Return (X, Y) of the center of cell containing provided text 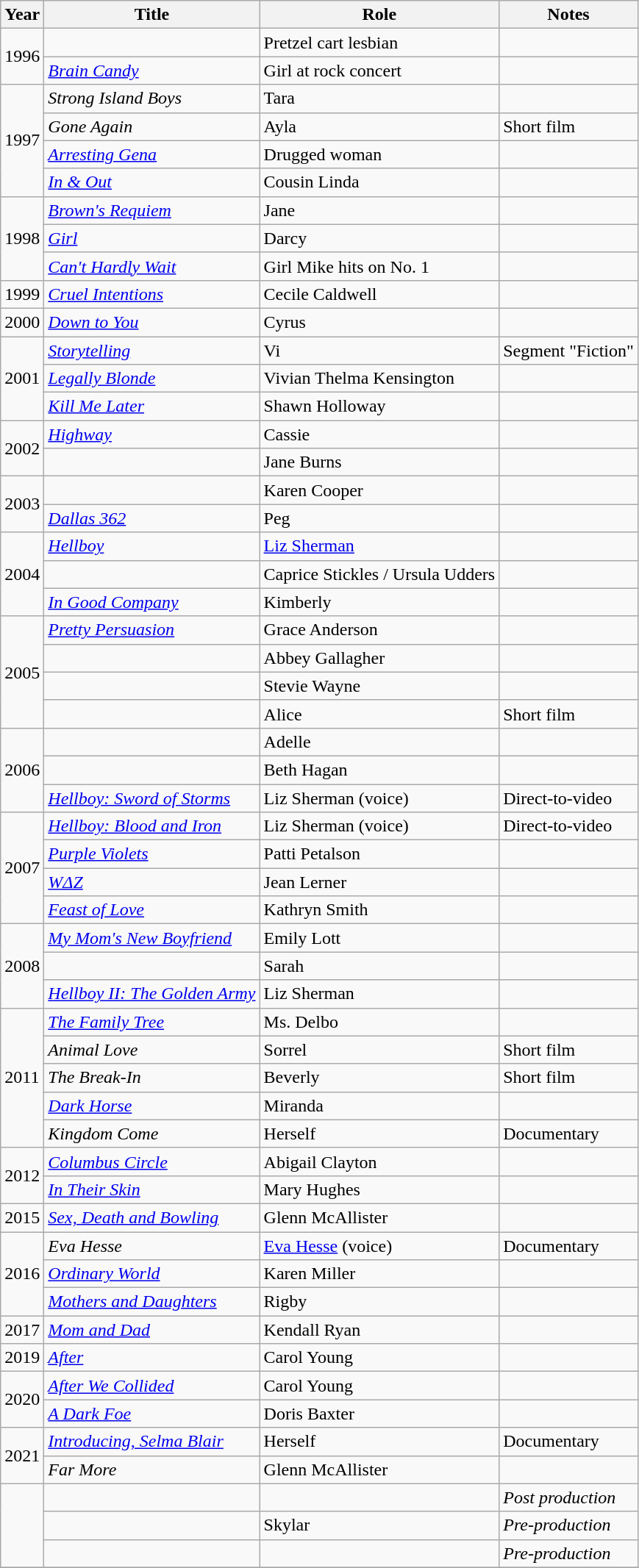
Jane Burns (379, 462)
Adelle (379, 742)
Brown's Requiem (151, 210)
Post production (569, 1497)
2007 (22, 868)
Shawn Holloway (379, 407)
Introducing, Selma Blair (151, 1442)
Highway (151, 434)
Emily Lott (379, 938)
Kill Me Later (151, 407)
Jean Lerner (379, 882)
Rigby (379, 1302)
Can't Hardly Wait (151, 266)
WΔZ (151, 882)
Jane (379, 210)
2005 (22, 672)
Miranda (379, 1106)
Strong Island Boys (151, 99)
Brain Candy (151, 71)
In Their Skin (151, 1189)
Storytelling (151, 351)
1998 (22, 238)
Cousin Linda (379, 182)
Ms. Delbo (379, 1022)
Columbus Circle (151, 1161)
2002 (22, 448)
Karen Miller (379, 1274)
After (151, 1358)
Girl Mike hits on No. 1 (379, 266)
Beth Hagan (379, 770)
Kathryn Smith (379, 910)
Vivian Thelma Kensington (379, 379)
Drugged woman (379, 154)
Tara (379, 99)
Down to You (151, 322)
2020 (22, 1400)
Karen Cooper (379, 490)
Cassie (379, 434)
Eva Hesse (voice) (379, 1246)
2008 (22, 966)
2021 (22, 1456)
Pretty Persuasion (151, 630)
2000 (22, 322)
Kingdom Come (151, 1134)
2019 (22, 1358)
Ayla (379, 126)
Hellboy: Sword of Storms (151, 798)
Legally Blonde (151, 379)
Abigail Clayton (379, 1161)
Mothers and Daughters (151, 1302)
Girl (151, 238)
Role (379, 15)
Ordinary World (151, 1274)
Beverly (379, 1078)
Hellboy II: The Golden Army (151, 994)
Eva Hesse (151, 1246)
Gone Again (151, 126)
Cecile Caldwell (379, 294)
Dallas 362 (151, 518)
Feast of Love (151, 910)
A Dark Foe (151, 1414)
Year (22, 15)
2006 (22, 770)
Hellboy: Blood and Iron (151, 826)
Cruel Intentions (151, 294)
Darcy (379, 238)
Pretzel cart lesbian (379, 43)
Caprice Stickles / Ursula Udders (379, 574)
Sex, Death and Bowling (151, 1217)
Patti Petalson (379, 854)
Sorrel (379, 1050)
Purple Violets (151, 854)
Segment "Fiction" (569, 351)
My Mom's New Boyfriend (151, 938)
Far More (151, 1469)
Vi (379, 351)
2012 (22, 1175)
Stevie Wayne (379, 686)
2004 (22, 574)
Kimberly (379, 602)
Mary Hughes (379, 1189)
Alice (379, 714)
The Family Tree (151, 1022)
The Break-In (151, 1078)
Hellboy (151, 546)
Kendall Ryan (379, 1330)
Animal Love (151, 1050)
Sarah (379, 966)
2001 (22, 379)
2016 (22, 1274)
In & Out (151, 182)
In Good Company (151, 602)
Peg (379, 518)
Mom and Dad (151, 1330)
Grace Anderson (379, 630)
2003 (22, 504)
Girl at rock concert (379, 71)
Doris Baxter (379, 1414)
Cyrus (379, 322)
Abbey Gallagher (379, 658)
Dark Horse (151, 1106)
Arresting Gena (151, 154)
2017 (22, 1330)
Title (151, 15)
Skylar (379, 1525)
1996 (22, 57)
1999 (22, 294)
1997 (22, 140)
Notes (569, 15)
After We Collided (151, 1386)
2011 (22, 1078)
2015 (22, 1217)
